Detect which cell encompasses the target text, then output its (X, Y) center coordinate. 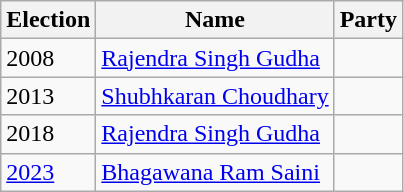
2023 (48, 172)
Bhagawana Ram Saini (215, 172)
2018 (48, 134)
Name (215, 20)
2008 (48, 58)
Party (368, 20)
Election (48, 20)
2013 (48, 96)
Shubhkaran Choudhary (215, 96)
